Find where the given text appears and provide that cell's center as (X, Y) coordinate. 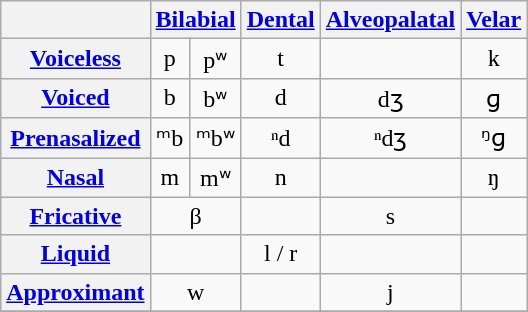
ᵑɡ (494, 138)
Bilabial (196, 20)
pʷ (215, 59)
Alveopalatal (390, 20)
Velar (494, 20)
ⁿd (280, 138)
β (196, 216)
ᵐb (170, 138)
n (280, 178)
p (170, 59)
m (170, 178)
Nasal (76, 178)
Voiceless (76, 59)
bʷ (215, 98)
Dental (280, 20)
d (280, 98)
Approximant (76, 292)
ᵐbʷ (215, 138)
ɡ (494, 98)
mʷ (215, 178)
t (280, 59)
b (170, 98)
dʒ (390, 98)
l / r (280, 254)
w (196, 292)
ⁿdʒ (390, 138)
ŋ (494, 178)
Fricative (76, 216)
Voiced (76, 98)
Prenasalized (76, 138)
s (390, 216)
j (390, 292)
Liquid (76, 254)
k (494, 59)
